Find where the given text appears and provide that cell's center as (x, y) coordinate. 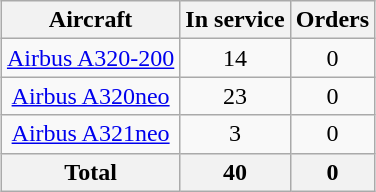
14 (235, 58)
In service (235, 20)
Airbus A321neo (90, 134)
Total (90, 172)
Orders (332, 20)
Airbus A320-200 (90, 58)
Aircraft (90, 20)
3 (235, 134)
Airbus A320neo (90, 96)
40 (235, 172)
23 (235, 96)
